Scan for the cell matching the given text and deliver its (X, Y) coordinate at center. 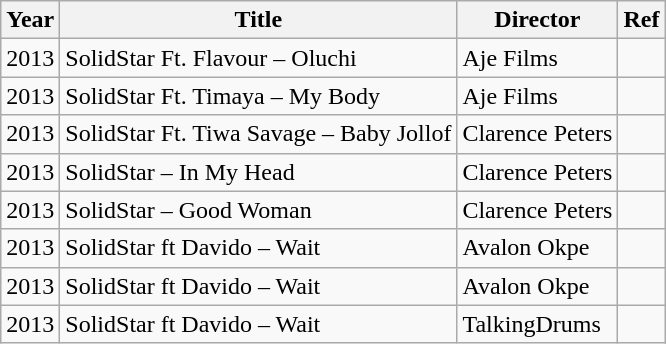
Title (258, 20)
Year (30, 20)
SolidStar – In My Head (258, 172)
SolidStar – Good Woman (258, 210)
SolidStar Ft. Timaya – My Body (258, 96)
Ref (642, 20)
TalkingDrums (538, 324)
Director (538, 20)
SolidStar Ft. Tiwa Savage – Baby Jollof (258, 134)
SolidStar Ft. Flavour – Oluchi (258, 58)
